Output the [x, y] coordinate of the center of the cell containing the given text.  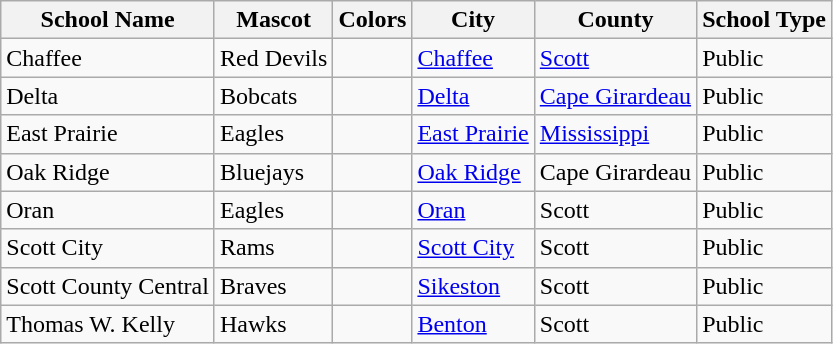
Mississippi [615, 134]
Hawks [273, 324]
Red Devils [273, 58]
Bluejays [273, 172]
Sikeston [473, 286]
City [473, 20]
School Name [108, 20]
Rams [273, 248]
County [615, 20]
Mascot [273, 20]
Scott County Central [108, 286]
Braves [273, 286]
School Type [764, 20]
Thomas W. Kelly [108, 324]
Benton [473, 324]
Bobcats [273, 96]
Colors [372, 20]
